Scan for the cell matching the given text and deliver its (x, y) coordinate at center. 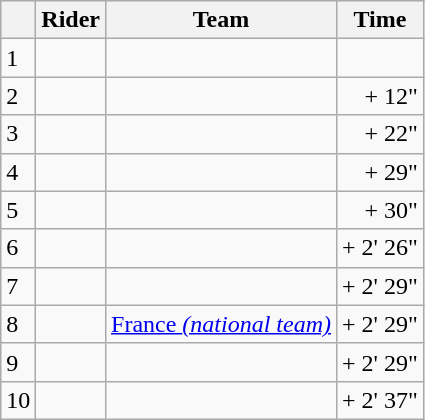
8 (18, 324)
1 (18, 58)
+ 29" (380, 172)
3 (18, 134)
2 (18, 96)
4 (18, 172)
9 (18, 362)
10 (18, 400)
France (national team) (222, 324)
+ 2' 37" (380, 400)
5 (18, 210)
7 (18, 286)
+ 22" (380, 134)
Team (222, 20)
Rider (71, 20)
+ 12" (380, 96)
Time (380, 20)
+ 30" (380, 210)
+ 2' 26" (380, 248)
6 (18, 248)
